Search for the cell housing the specified text and yield its (x, y) center coordinate. 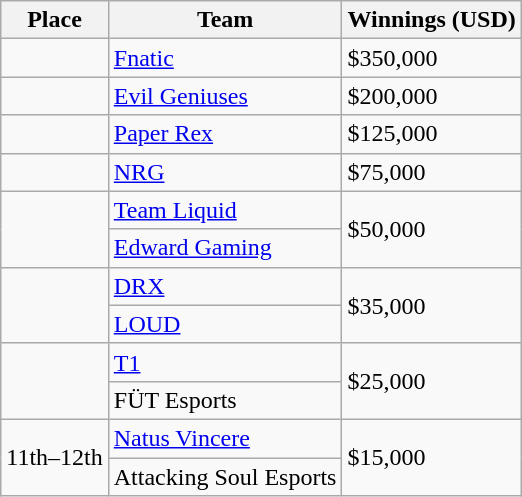
Fnatic (225, 58)
NRG (225, 172)
Natus Vincere (225, 438)
Edward Gaming (225, 248)
$50,000 (432, 229)
11th–12th (55, 457)
Team (225, 20)
$75,000 (432, 172)
DRX (225, 286)
Paper Rex (225, 134)
$35,000 (432, 305)
Winnings (USD) (432, 20)
Place (55, 20)
T1 (225, 362)
Attacking Soul Esports (225, 477)
$25,000 (432, 381)
Evil Geniuses (225, 96)
$15,000 (432, 457)
$200,000 (432, 96)
Team Liquid (225, 210)
$125,000 (432, 134)
$350,000 (432, 58)
LOUD (225, 324)
FÜT Esports (225, 400)
